Search for the cell housing the specified text and yield its (x, y) center coordinate. 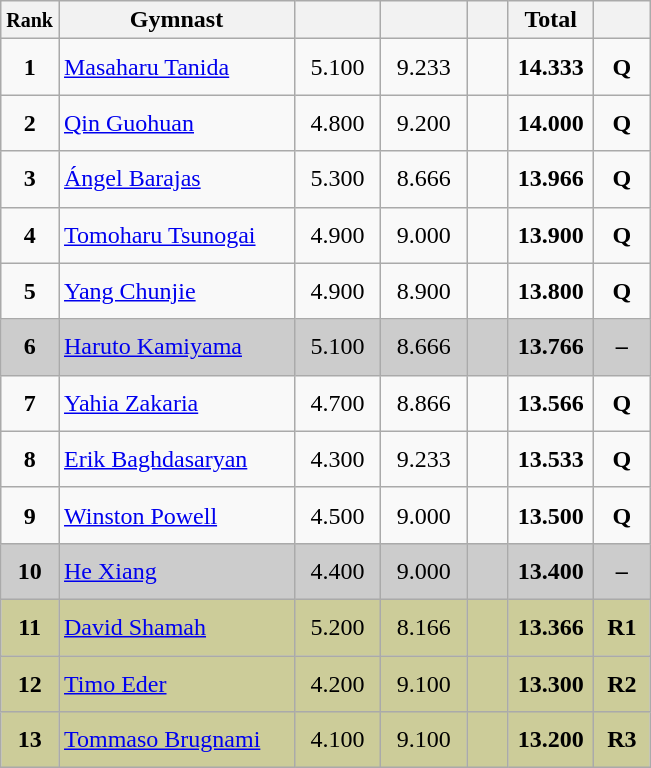
8.866 (424, 403)
Tommaso Brugnami (176, 740)
13.200 (551, 740)
Timo Eder (176, 684)
Yang Chunjie (176, 291)
13 (30, 740)
5.300 (338, 179)
8.166 (424, 627)
9 (30, 515)
R2 (622, 684)
5.200 (338, 627)
8 (30, 459)
4.300 (338, 459)
14.333 (551, 67)
6 (30, 347)
13.900 (551, 235)
12 (30, 684)
Ángel Barajas (176, 179)
2 (30, 123)
13.766 (551, 347)
11 (30, 627)
Tomoharu Tsunogai (176, 235)
4.200 (338, 684)
13.800 (551, 291)
7 (30, 403)
Gymnast (176, 20)
Masaharu Tanida (176, 67)
5 (30, 291)
4 (30, 235)
He Xiang (176, 571)
1 (30, 67)
3 (30, 179)
10 (30, 571)
13.533 (551, 459)
Haruto Kamiyama (176, 347)
R3 (622, 740)
13.566 (551, 403)
4.700 (338, 403)
13.500 (551, 515)
Winston Powell (176, 515)
4.500 (338, 515)
Yahia Zakaria (176, 403)
R1 (622, 627)
4.800 (338, 123)
14.000 (551, 123)
13.400 (551, 571)
9.200 (424, 123)
Total (551, 20)
David Shamah (176, 627)
13.366 (551, 627)
Qin Guohuan (176, 123)
8.900 (424, 291)
Erik Baghdasaryan (176, 459)
13.300 (551, 684)
Rank (30, 20)
4.400 (338, 571)
13.966 (551, 179)
4.100 (338, 740)
